Scan for the cell matching the given text and deliver its [X, Y] coordinate at center. 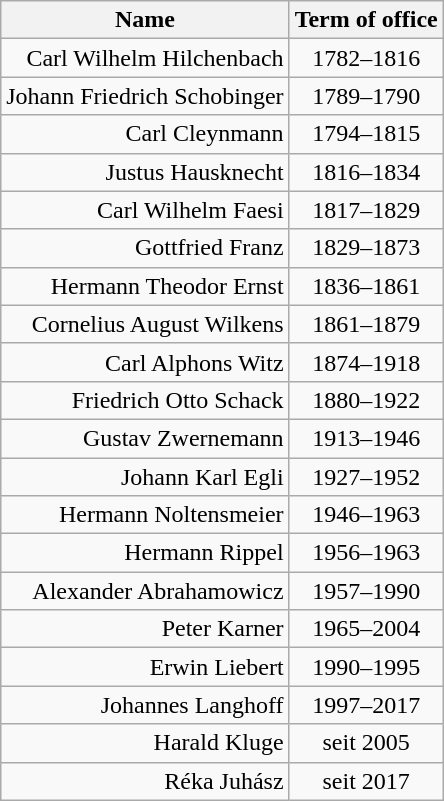
Term of office [366, 20]
Alexander Abrahamowicz [145, 591]
seit 2017 [366, 781]
1965–2004 [366, 629]
1874–1918 [366, 362]
seit 2005 [366, 743]
Hermann Theodor Ernst [145, 286]
1913–1946 [366, 438]
Carl Wilhelm Faesi [145, 210]
1997–2017 [366, 705]
1927–1952 [366, 477]
Johann Friedrich Schobinger [145, 96]
1816–1834 [366, 172]
Harald Kluge [145, 743]
Johannes Langhoff [145, 705]
Carl Cleynmann [145, 134]
Cornelius August Wilkens [145, 324]
Hermann Rippel [145, 553]
1880–1922 [366, 400]
Johann Karl Egli [145, 477]
Peter Karner [145, 629]
1836–1861 [366, 286]
1794–1815 [366, 134]
Friedrich Otto Schack [145, 400]
Gustav Zwernemann [145, 438]
1789–1790 [366, 96]
1782–1816 [366, 58]
Carl Wilhelm Hilchenbach [145, 58]
1956–1963 [366, 553]
Hermann Noltensmeier [145, 515]
Gottfried Franz [145, 248]
Erwin Liebert [145, 667]
Carl Alphons Witz [145, 362]
Justus Hausknecht [145, 172]
Name [145, 20]
1946–1963 [366, 515]
1957–1990 [366, 591]
1990–1995 [366, 667]
Réka Juhász [145, 781]
1829–1873 [366, 248]
1861–1879 [366, 324]
1817–1829 [366, 210]
